Locate the cell with the specified text and output its [x, y] center coordinate. 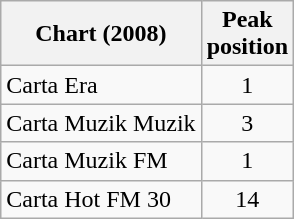
Carta Muzik Muzik [101, 123]
Carta Muzik FM [101, 161]
3 [247, 123]
Carta Era [101, 85]
Peakposition [247, 34]
14 [247, 199]
Chart (2008) [101, 34]
Carta Hot FM 30 [101, 199]
